Detect which cell encompasses the target text, then output its (X, Y) center coordinate. 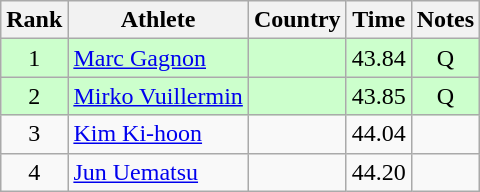
Jun Uematsu (158, 172)
Athlete (158, 20)
44.04 (378, 134)
1 (34, 58)
2 (34, 96)
4 (34, 172)
Rank (34, 20)
Mirko Vuillermin (158, 96)
44.20 (378, 172)
Country (297, 20)
43.84 (378, 58)
43.85 (378, 96)
Marc Gagnon (158, 58)
3 (34, 134)
Kim Ki-hoon (158, 134)
Notes (445, 20)
Time (378, 20)
